Provide the [X, Y] coordinate of the cell's center where the given text is located.  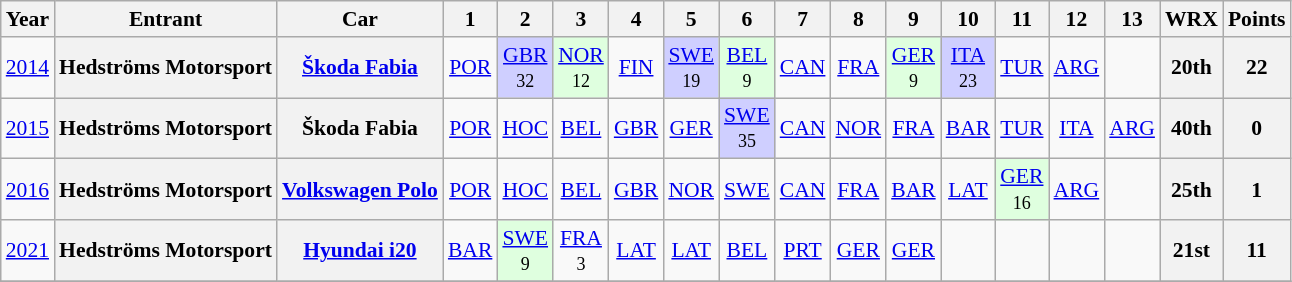
Volkswagen Polo [360, 190]
Entrant [166, 19]
FIN [636, 68]
ITA [1077, 128]
Year [28, 19]
SWE [747, 190]
GBR32 [525, 68]
2015 [28, 128]
4 [636, 19]
7 [803, 19]
Car [360, 19]
WRX [1192, 19]
5 [691, 19]
Hyundai i20 [360, 250]
40th [1192, 128]
FRA3 [581, 250]
SWE9 [525, 250]
12 [1077, 19]
NOR12 [581, 68]
2021 [28, 250]
13 [1132, 19]
6 [747, 19]
SWE35 [747, 128]
BEL9 [747, 68]
20th [1192, 68]
21st [1192, 250]
GER9 [914, 68]
GER16 [1022, 190]
25th [1192, 190]
Points [1257, 19]
0 [1257, 128]
22 [1257, 68]
9 [914, 19]
2014 [28, 68]
2016 [28, 190]
8 [858, 19]
2 [525, 19]
3 [581, 19]
SWE19 [691, 68]
10 [968, 19]
PRT [803, 250]
ITA23 [968, 68]
